Output the (X, Y) coordinate of the center of the cell containing the given text.  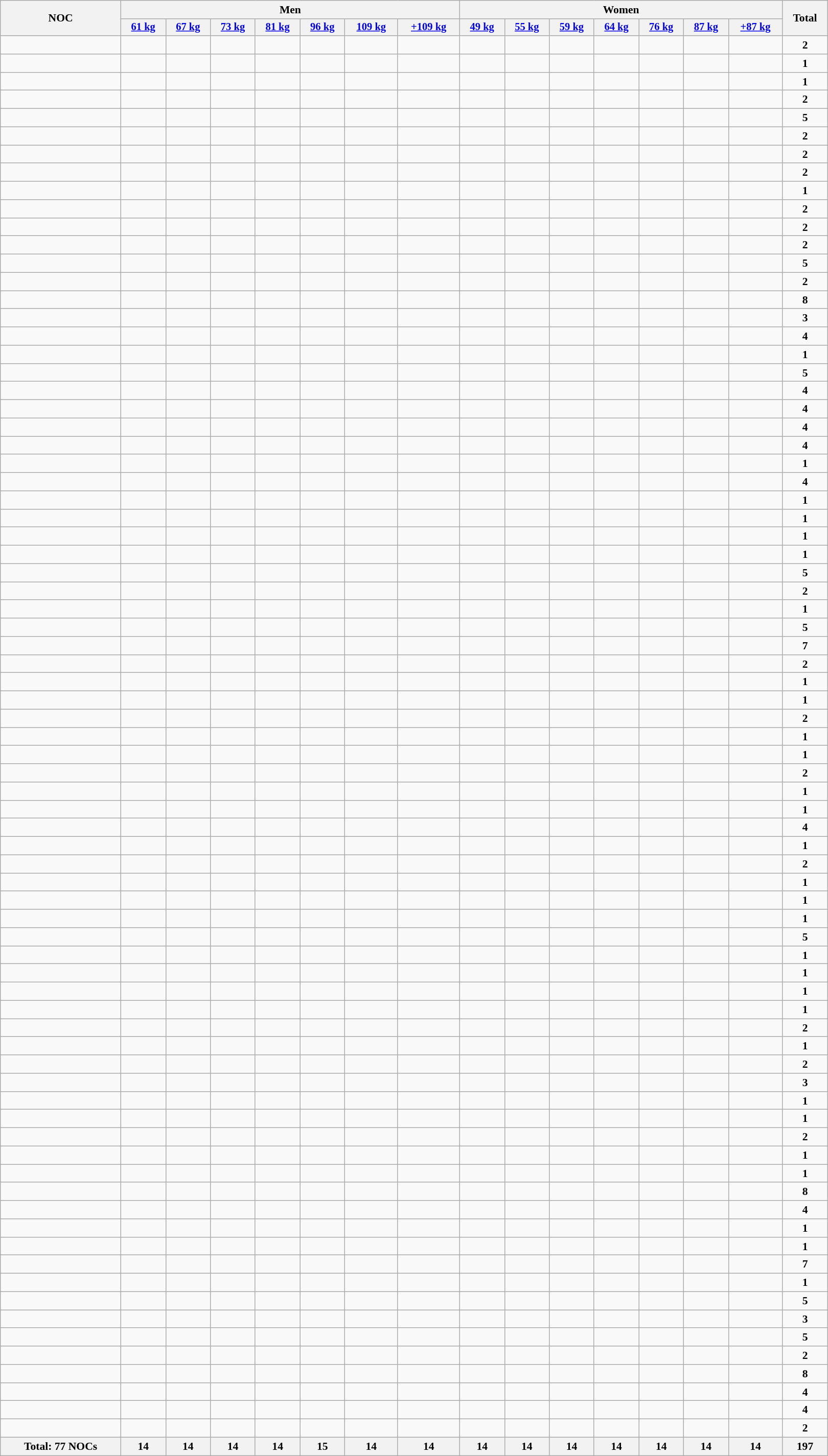
59 kg (572, 28)
67 kg (188, 28)
NOC (61, 18)
49 kg (482, 28)
81 kg (278, 28)
64 kg (616, 28)
15 (323, 1447)
Women (620, 10)
109 kg (371, 28)
Men (290, 10)
61 kg (143, 28)
76 kg (661, 28)
Total: 77 NOCs (61, 1447)
+87 kg (755, 28)
Total (805, 18)
+109 kg (428, 28)
87 kg (706, 28)
73 kg (233, 28)
96 kg (323, 28)
55 kg (527, 28)
197 (805, 1447)
